From the cell containing the given text, extract its center point as (X, Y) coordinate. 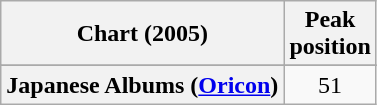
Chart (2005) (142, 34)
Peakposition (330, 34)
Japanese Albums (Oricon) (142, 85)
51 (330, 85)
